Output the (X, Y) coordinate of the center of the cell containing the given text.  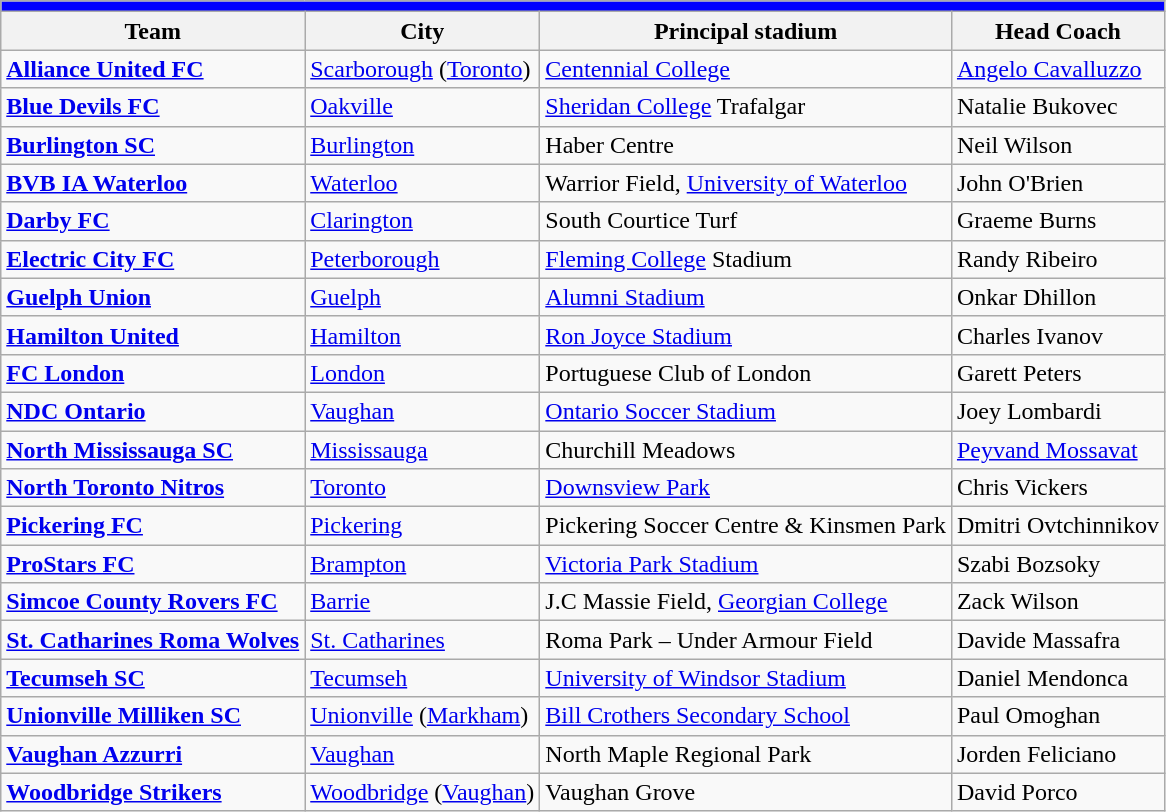
Woodbridge (Vaughan) (422, 792)
Waterloo (422, 183)
North Maple Regional Park (746, 754)
Portuguese Club of London (746, 373)
Tecumseh SC (153, 678)
Pickering (422, 526)
North Toronto Nitros (153, 488)
Brampton (422, 564)
Sheridan College Trafalgar (746, 107)
Woodbridge Strikers (153, 792)
Zack Wilson (1058, 602)
Toronto (422, 488)
Peyvand Mossavat (1058, 449)
Tecumseh (422, 678)
Daniel Mendonca (1058, 678)
Alumni Stadium (746, 297)
John O'Brien (1058, 183)
Ontario Soccer Stadium (746, 411)
BVB IA Waterloo (153, 183)
Burlington SC (153, 145)
Neil Wilson (1058, 145)
Vaughan Azzurri (153, 754)
Szabi Bozsoky (1058, 564)
University of Windsor Stadium (746, 678)
Warrior Field, University of Waterloo (746, 183)
Joey Lombardi (1058, 411)
Guelph Union (153, 297)
Jorden Feliciano (1058, 754)
Scarborough (Toronto) (422, 69)
Angelo Cavalluzzo (1058, 69)
Victoria Park Stadium (746, 564)
St. Catharines Roma Wolves (153, 640)
Roma Park – Under Armour Field (746, 640)
Peterborough (422, 259)
Hamilton United (153, 335)
Haber Centre (746, 145)
St. Catharines (422, 640)
Head Coach (1058, 31)
Blue Devils FC (153, 107)
NDC Ontario (153, 411)
Vaughan Grove (746, 792)
Principal stadium (746, 31)
Electric City FC (153, 259)
Unionville (Markham) (422, 716)
Ron Joyce Stadium (746, 335)
Barrie (422, 602)
Churchill Meadows (746, 449)
Unionville Milliken SC (153, 716)
Dmitri Ovtchinnikov (1058, 526)
Charles Ivanov (1058, 335)
FC London (153, 373)
Hamilton (422, 335)
Pickering Soccer Centre & Kinsmen Park (746, 526)
Downsview Park (746, 488)
Darby FC (153, 221)
Simcoe County Rovers FC (153, 602)
Clarington (422, 221)
Centennial College (746, 69)
Guelph (422, 297)
Burlington (422, 145)
Chris Vickers (1058, 488)
City (422, 31)
Graeme Burns (1058, 221)
Garett Peters (1058, 373)
South Courtice Turf (746, 221)
Pickering FC (153, 526)
Randy Ribeiro (1058, 259)
Paul Omoghan (1058, 716)
Natalie Bukovec (1058, 107)
Team (153, 31)
J.C Massie Field, Georgian College (746, 602)
Fleming College Stadium (746, 259)
Oakville (422, 107)
Onkar Dhillon (1058, 297)
North Mississauga SC (153, 449)
London (422, 373)
Bill Crothers Secondary School (746, 716)
Alliance United FC (153, 69)
ProStars FC (153, 564)
David Porco (1058, 792)
Davide Massafra (1058, 640)
Mississauga (422, 449)
